For the text-containing cell, return its midpoint in [X, Y] coordinate format. 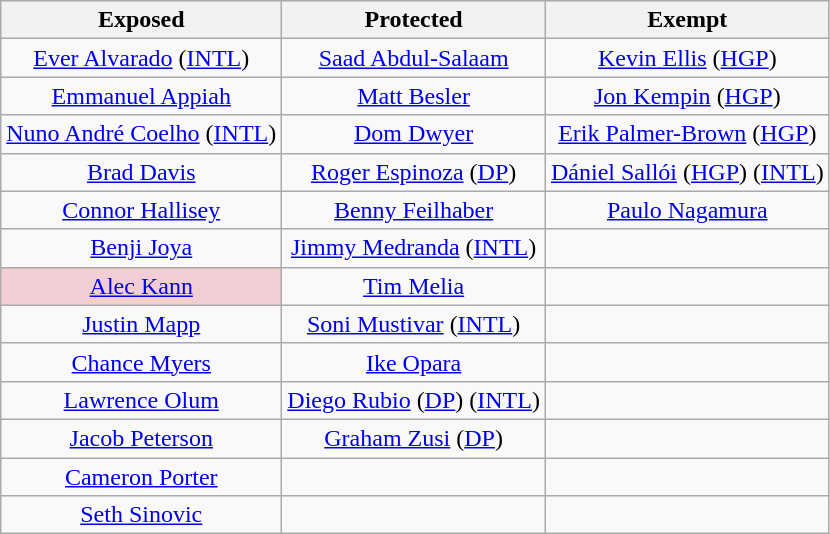
Benny Feilhaber [414, 210]
Dom Dwyer [414, 134]
Emmanuel Appiah [142, 96]
Benji Joya [142, 248]
Saad Abdul-Salaam [414, 58]
Tim Melia [414, 286]
Nuno André Coelho (INTL) [142, 134]
Alec Kann [142, 286]
Graham Zusi (DP) [414, 438]
Ever Alvarado (INTL) [142, 58]
Paulo Nagamura [687, 210]
Matt Besler [414, 96]
Exposed [142, 20]
Dániel Sallói (HGP) (INTL) [687, 172]
Soni Mustivar (INTL) [414, 324]
Jimmy Medranda (INTL) [414, 248]
Jacob Peterson [142, 438]
Lawrence Olum [142, 400]
Chance Myers [142, 362]
Diego Rubio (DP) (INTL) [414, 400]
Roger Espinoza (DP) [414, 172]
Connor Hallisey [142, 210]
Protected [414, 20]
Kevin Ellis (HGP) [687, 58]
Cameron Porter [142, 477]
Seth Sinovic [142, 515]
Justin Mapp [142, 324]
Ike Opara [414, 362]
Exempt [687, 20]
Jon Kempin (HGP) [687, 96]
Brad Davis [142, 172]
Erik Palmer-Brown (HGP) [687, 134]
